Search for the cell housing the specified text and yield its (X, Y) center coordinate. 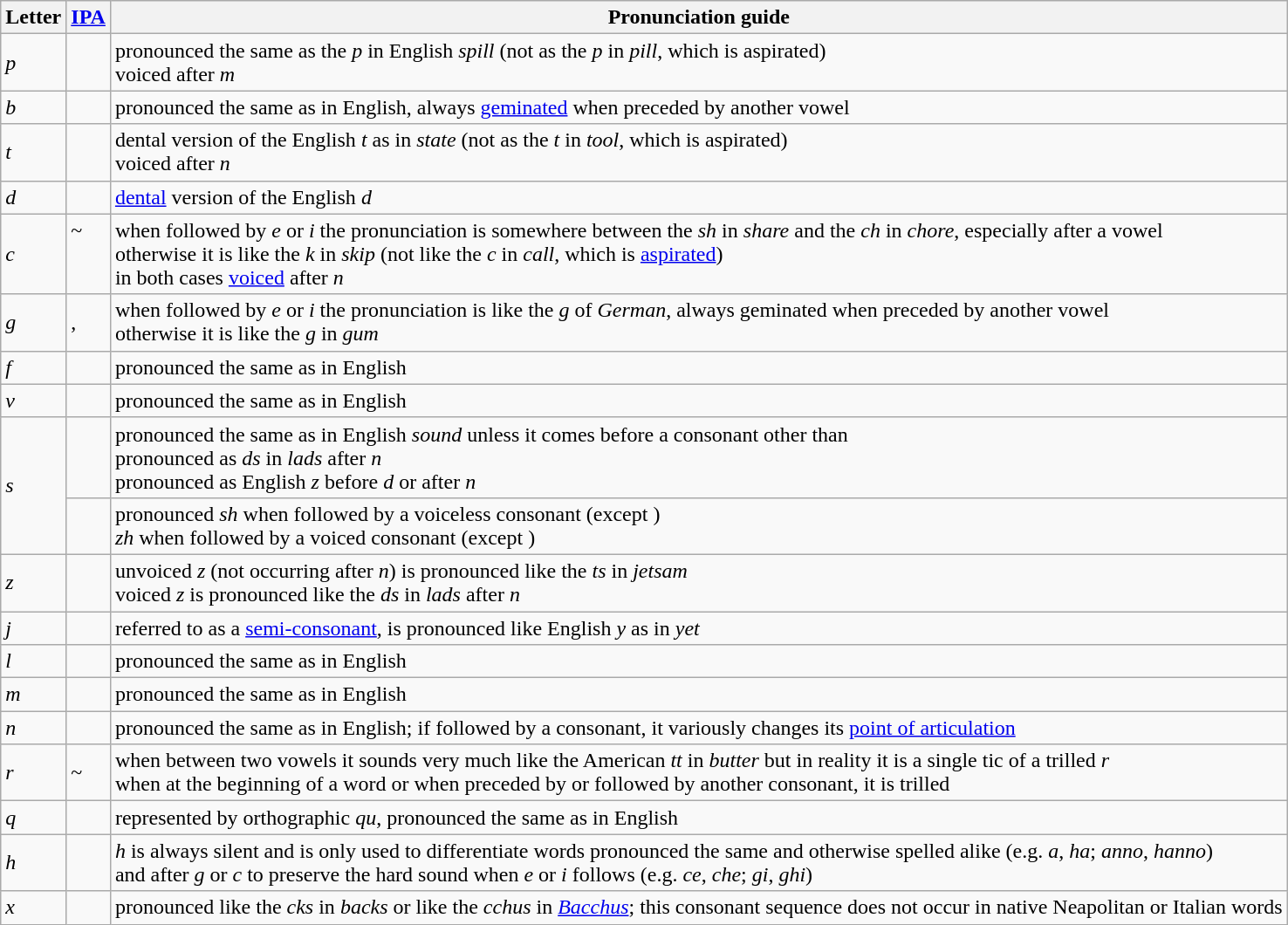
r (33, 773)
l (33, 661)
referred to as a semi-consonant, is pronounced like English y as in yet (698, 627)
when followed by e or i the pronunciation is like the g of German, always geminated when preceded by another vowelotherwise it is like the g in gum (698, 323)
p (33, 63)
g (33, 323)
x (33, 908)
s (33, 485)
b (33, 107)
v (33, 401)
pronounced the same as the p in English spill (not as the p in pill, which is aspirated)voiced after m (698, 63)
, (89, 323)
f (33, 367)
represented by orthographic qu, pronounced the same as in English (698, 818)
z (33, 583)
j (33, 627)
IPA (89, 17)
Pronunciation guide (698, 17)
unvoiced z (not occurring after n) is pronounced like the ts in jetsamvoiced z is pronounced like the ds in lads after n (698, 583)
q (33, 818)
d (33, 197)
pronounced the same as in English, always geminated when preceded by another vowel (698, 107)
h (33, 862)
pronounced sh when followed by a voiceless consonant (except )zh when followed by a voiced consonant (except ) (698, 525)
Letter (33, 17)
t (33, 152)
c (33, 254)
n (33, 728)
pronounced the same as in English; if followed by a consonant, it variously changes its point of articulation (698, 728)
m (33, 695)
dental version of the English t as in state (not as the t in tool, which is aspirated)voiced after n (698, 152)
dental version of the English d (698, 197)
pronounced like the cks in backs or like the cchus in Bacchus; this consonant sequence does not occur in native Neapolitan or Italian words (698, 908)
